Identify which cell holds the provided text, then report its [x, y] central coordinate. 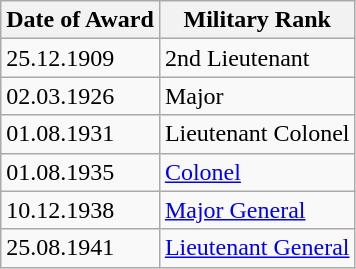
01.08.1931 [80, 134]
02.03.1926 [80, 96]
Colonel [257, 172]
Major General [257, 210]
Date of Award [80, 20]
25.12.1909 [80, 58]
Lieutenant General [257, 248]
Major [257, 96]
10.12.1938 [80, 210]
2nd Lieutenant [257, 58]
01.08.1935 [80, 172]
Military Rank [257, 20]
Lieutenant Colonel [257, 134]
25.08.1941 [80, 248]
